Capture the cell that displays the provided text and extract its (X, Y) central coordinate. 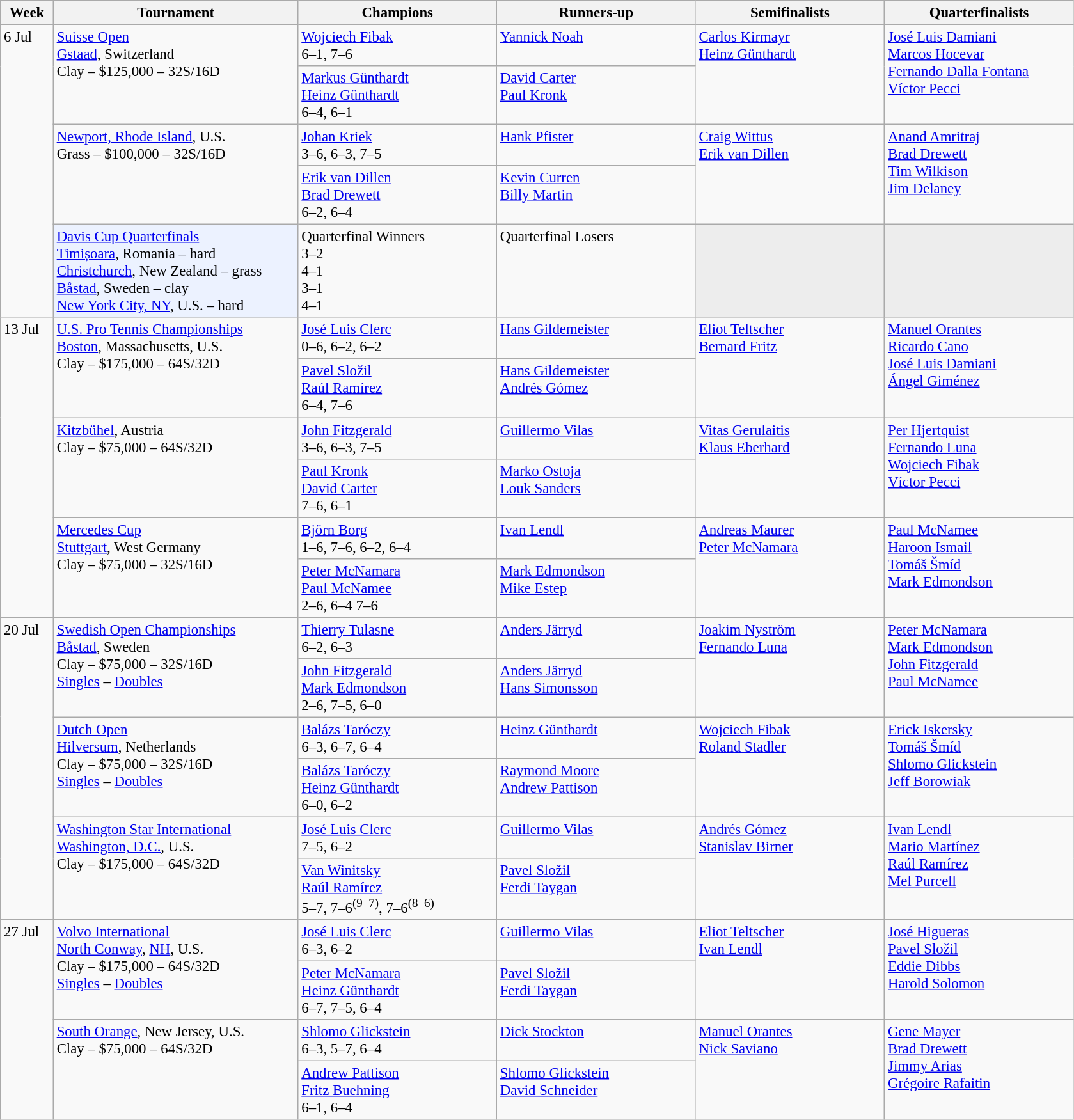
Runners-up (596, 13)
Gene Mayer Brad Drewett Jimmy Arias Grégoire Rafaitin (979, 1069)
Peter McNamara Mark Edmondson John Fitzgerald Paul McNamee (979, 667)
Craig Wittus Erik van Dillen (790, 175)
Quarterfinalists (979, 13)
Wojciech Fibak Roland Stadler (790, 767)
Kitzbühel, Austria Clay – $75,000 – 64S/32D (175, 468)
Anders Järryd Hans Simonsson (596, 688)
Andrew Pattison Fritz Buehning 6–1, 6–4 (398, 1091)
Manuel Orantes Ricardo Cano José Luis Damiani Ángel Giménez (979, 367)
27 Jul (27, 1020)
Yannick Noah (596, 46)
Swedish Open Championships Båstad, Sweden Clay – $75,000 – 32S/16D Singles – Doubles (175, 667)
Heinz Günthardt (596, 738)
José Higueras Pavel Složil Eddie Dibbs Harold Solomon (979, 970)
Balázs Taróczy 6–3, 6–7, 6–4 (398, 738)
José Luis Damiani Marcos Hocevar Fernando Dalla Fontana Víctor Pecci (979, 75)
Volvo International North Conway, NH, U.S. Clay – $175,000 – 64S/32D Singles – Doubles (175, 970)
Dutch Open Hilversum, Netherlands Clay – $75,000 – 32S/16D Singles – Doubles (175, 767)
Björn Borg 1–6, 7–6, 6–2, 6–4 (398, 539)
Mark Edmondson Mike Estep (596, 588)
Joakim Nyström Fernando Luna (790, 667)
Carlos Kirmayr Heinz Günthardt (790, 75)
Peter McNamara Heinz Günthardt 6–7, 7–5, 6–4 (398, 991)
Semifinalists (790, 13)
Johan Kriek 3–6, 6–3, 7–5 (398, 146)
Ivan Lendl (596, 539)
Paul Kronk David Carter 7–6, 6–1 (398, 488)
Suisse OpenGstaad, Switzerland Clay – $125,000 – 32S/16D (175, 75)
Paul McNamee Haroon Ismail Tomáš Šmíd Mark Edmondson (979, 567)
South Orange, New Jersey, U.S. Clay – $75,000 – 64S/32D (175, 1069)
Manuel Orantes Nick Saviano (790, 1069)
Thierry Tulasne 6–2, 6–3 (398, 638)
Markus Günthardt Heinz Günthardt 6–4, 6–1 (398, 95)
Pavel Složil Raúl Ramírez 6–4, 7–6 (398, 388)
Quarterfinal Losers (596, 271)
Newport, Rhode Island, U.S. Grass – $100,000 – 32S/16D (175, 175)
Marko Ostoja Louk Sanders (596, 488)
Dick Stockton (596, 1040)
Andreas Maurer Peter McNamara (790, 567)
Anand Amritraj Brad Drewett Tim Wilkison Jim Delaney (979, 175)
Peter McNamara Paul McNamee 2–6, 6–4 7–6 (398, 588)
Eliot Teltscher Ivan Lendl (790, 970)
Washington Star International Washington, D.C., U.S. Clay – $175,000 – 64S/32D (175, 869)
Raymond Moore Andrew Pattison (596, 788)
6 Jul (27, 171)
13 Jul (27, 467)
Vitas Gerulaitis Klaus Eberhard (790, 468)
Tournament (175, 13)
Eliot Teltscher Bernard Fritz (790, 367)
José Luis Clerc 6–3, 6–2 (398, 940)
20 Jul (27, 769)
Shlomo Glickstein David Schneider (596, 1091)
Hans Gildemeister (596, 338)
Hans Gildemeister Andrés Gómez (596, 388)
John Fitzgerald 3–6, 6–3, 7–5 (398, 439)
David Carter Paul Kronk (596, 95)
John Fitzgerald Mark Edmondson 2–6, 7–5, 6–0 (398, 688)
U.S. Pro Tennis Championships Boston, Massachusetts, U.S. Clay – $175,000 – 64S/32D (175, 367)
Quarterfinal Winners 3–2 4–1 3–1 4–1 (398, 271)
Anders Järryd (596, 638)
Balázs Taróczy Heinz Günthardt 6–0, 6–2 (398, 788)
Shlomo Glickstein 6–3, 5–7, 6–4 (398, 1040)
Ivan Lendl Mario Martínez Raúl Ramírez Mel Purcell (979, 869)
Erik van Dillen Brad Drewett 6–2, 6–4 (398, 195)
Van Winitsky Raúl Ramírez 5–7, 7–6(9–7), 7–6(8–6) (398, 889)
Davis Cup Quarterfinals Timișoara, Romania – hardChristchurch, New Zealand – grass Båstad, Sweden – clayNew York City, NY, U.S. – hard (175, 271)
Erick Iskersky Tomáš Šmíd Shlomo Glickstein Jeff Borowiak (979, 767)
Hank Pfister (596, 146)
Wojciech Fibak 6–1, 7–6 (398, 46)
Per Hjertquist Fernando Luna Wojciech Fibak Víctor Pecci (979, 468)
Mercedes Cup Stuttgart, West Germany Clay – $75,000 – 32S/16D (175, 567)
Champions (398, 13)
Week (27, 13)
Andrés Gómez Stanislav Birner (790, 869)
José Luis Clerc 7–5, 6–2 (398, 838)
José Luis Clerc 0–6, 6–2, 6–2 (398, 338)
Kevin Curren Billy Martin (596, 195)
